Provide the (X, Y) coordinate of the cell's center where the given text is located.  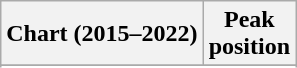
Peakposition (249, 34)
Chart (2015–2022) (102, 34)
